From the cell containing the given text, extract its center point as [X, Y] coordinate. 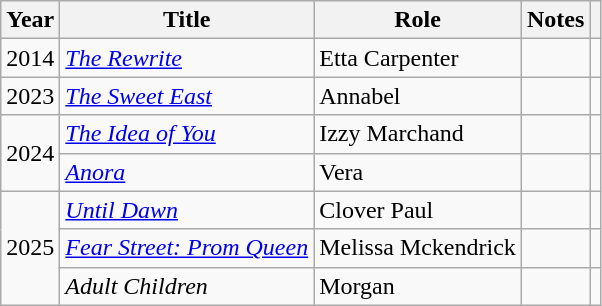
Fear Street: Prom Queen [187, 248]
2014 [30, 58]
Until Dawn [187, 210]
Year [30, 20]
Izzy Marchand [418, 134]
Melissa Mckendrick [418, 248]
Title [187, 20]
Vera [418, 172]
2023 [30, 96]
Adult Children [187, 286]
Role [418, 20]
Clover Paul [418, 210]
The Idea of You [187, 134]
2025 [30, 248]
The Rewrite [187, 58]
Morgan [418, 286]
Etta Carpenter [418, 58]
Anora [187, 172]
Annabel [418, 96]
Notes [555, 20]
The Sweet East [187, 96]
2024 [30, 153]
